Determine the (X, Y) coordinate at the center of the cell enclosing the given text.  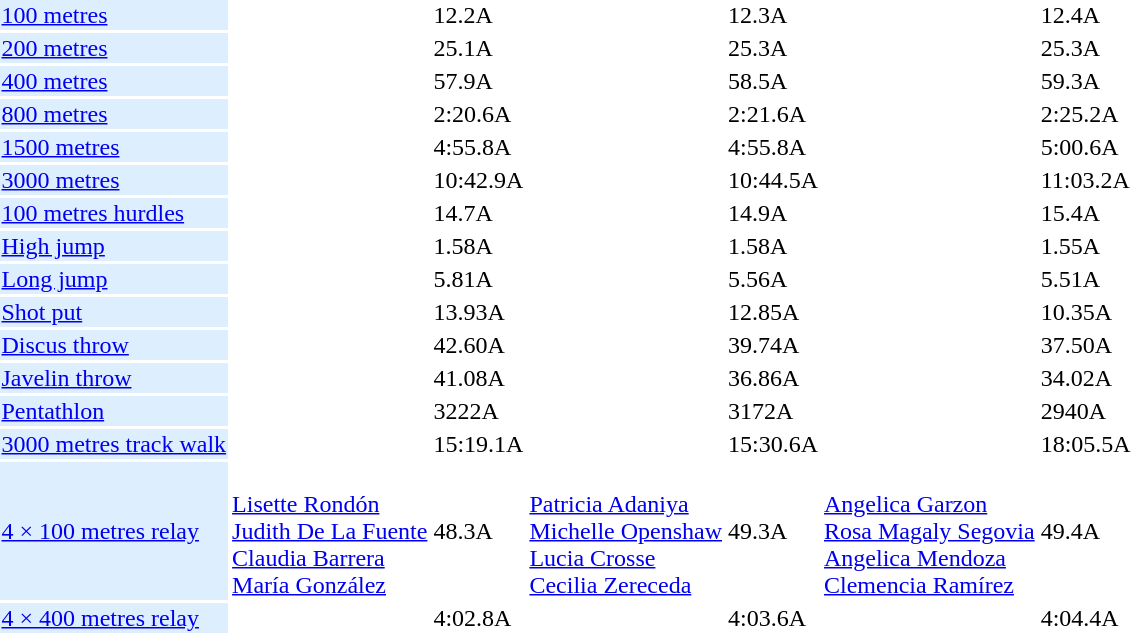
12.2A (478, 15)
25.1A (478, 48)
12.3A (774, 15)
25.3A (774, 48)
5.81A (478, 279)
400 metres (114, 81)
39.74A (774, 345)
4 × 400 metres relay (114, 618)
Shot put (114, 312)
1500 metres (114, 147)
14.7A (478, 213)
42.60A (478, 345)
200 metres (114, 48)
15:19.1A (478, 444)
Patricia Adaniya Michelle Openshaw Lucia Crosse Cecilia Zereceda (626, 531)
5.56A (774, 279)
Lisette Rondón Judith De La Fuente Claudia Barrera María González (330, 531)
10:44.5A (774, 180)
Pentathlon (114, 411)
15:30.6A (774, 444)
Long jump (114, 279)
100 metres (114, 15)
Angelica Garzon Rosa Magaly Segovia Angelica Mendoza Clemencia Ramírez (930, 531)
13.93A (478, 312)
Discus throw (114, 345)
4:02.8A (478, 618)
2:21.6A (774, 114)
3000 metres track walk (114, 444)
Javelin throw (114, 378)
57.9A (478, 81)
41.08A (478, 378)
3172A (774, 411)
4:03.6A (774, 618)
100 metres hurdles (114, 213)
36.86A (774, 378)
12.85A (774, 312)
3222A (478, 411)
10:42.9A (478, 180)
58.5A (774, 81)
4 × 100 metres relay (114, 531)
14.9A (774, 213)
2:20.6A (478, 114)
49.3A (774, 531)
3000 metres (114, 180)
48.3A (478, 531)
800 metres (114, 114)
High jump (114, 246)
